Locate the cell with the specified text and output its (x, y) center coordinate. 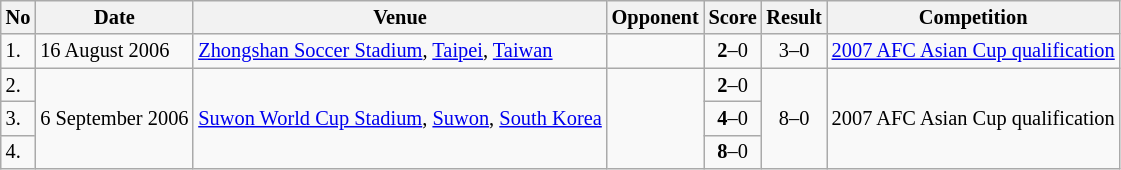
2. (18, 85)
Result (794, 17)
4–0 (733, 118)
Opponent (656, 17)
Score (733, 17)
6 September 2006 (114, 118)
Zhongshan Soccer Stadium, Taipei, Taiwan (400, 51)
1. (18, 51)
Venue (400, 17)
Suwon World Cup Stadium, Suwon, South Korea (400, 118)
3–0 (794, 51)
4. (18, 152)
Competition (974, 17)
No (18, 17)
3. (18, 118)
16 August 2006 (114, 51)
Date (114, 17)
